Provide the (X, Y) coordinate of the cell's center where the given text is located.  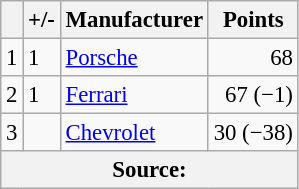
Ferrari (134, 95)
2 (12, 95)
68 (253, 58)
Source: (150, 170)
30 (−38) (253, 133)
Points (253, 20)
Manufacturer (134, 20)
+/- (42, 20)
Chevrolet (134, 133)
Porsche (134, 58)
3 (12, 133)
67 (−1) (253, 95)
